Search for the cell housing the specified text and yield its [X, Y] center coordinate. 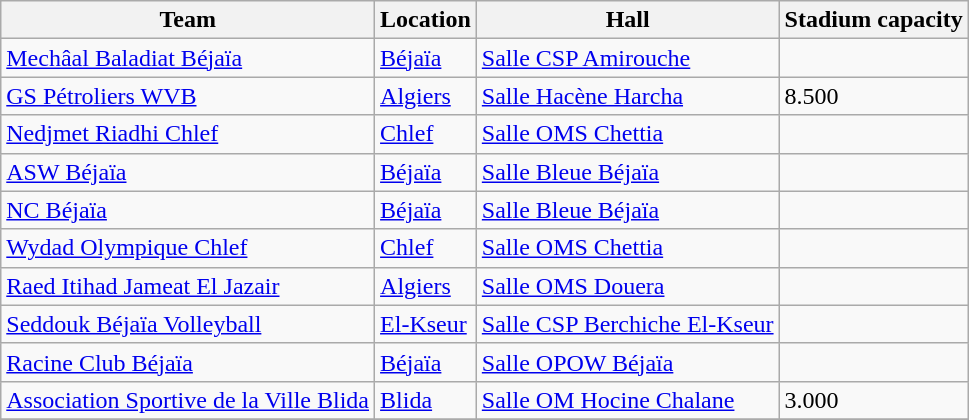
Nedjmet Riadhi Chlef [188, 134]
Salle OPOW Béjaïa [628, 362]
Stadium capacity [874, 20]
Location [426, 20]
Salle OM Hocine Chalane [628, 400]
3.000 [874, 400]
Salle OMS Douera [628, 286]
Blida [426, 400]
Salle CSP Amirouche [628, 58]
El-Kseur [426, 324]
Association Sportive de la Ville Blida [188, 400]
Salle Hacène Harcha [628, 96]
8.500 [874, 96]
Mechâal Baladiat Béjaïa [188, 58]
GS Pétroliers WVB [188, 96]
Team [188, 20]
Wydad Olympique Chlef [188, 248]
Seddouk Béjaïa Volleyball [188, 324]
ASW Béjaïa [188, 172]
NC Béjaïa [188, 210]
Racine Club Béjaïa [188, 362]
Hall [628, 20]
Salle CSP Berchiche El-Kseur [628, 324]
Raed Itihad Jameat El Jazair [188, 286]
